Identify which cell holds the provided text, then report its [X, Y] central coordinate. 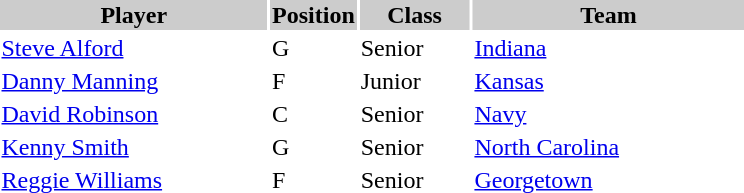
Danny Manning [134, 81]
Class [414, 15]
Kenny Smith [134, 147]
Junior [414, 81]
David Robinson [134, 114]
North Carolina [608, 147]
Player [134, 15]
Navy [608, 114]
C [314, 114]
F [314, 81]
Team [608, 15]
Steve Alford [134, 48]
Kansas [608, 81]
Position [314, 15]
Indiana [608, 48]
